Output the [X, Y] coordinate of the center of the cell containing the given text.  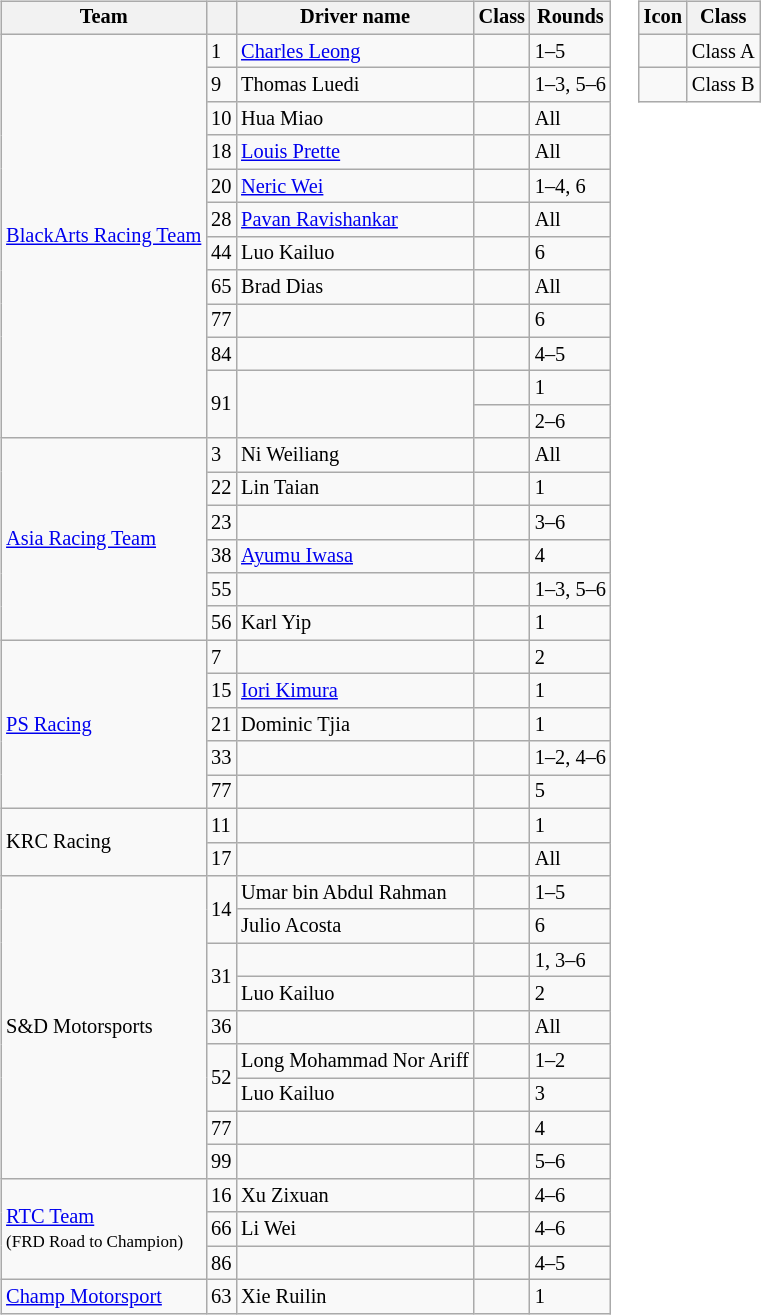
Karl Yip [355, 623]
Asia Racing Team [104, 539]
36 [221, 1027]
RTC Team(FRD Road to Champion) [104, 1230]
56 [221, 623]
22 [221, 489]
5–6 [570, 1162]
84 [221, 354]
55 [221, 590]
31 [221, 976]
15 [221, 691]
11 [221, 825]
1–4, 6 [570, 186]
Iori Kimura [355, 691]
20 [221, 186]
17 [221, 859]
Ayumu Iwasa [355, 556]
Class A [724, 51]
1–2 [570, 1061]
Rounds [570, 18]
18 [221, 152]
52 [221, 1078]
Team [104, 18]
1–2, 4–6 [570, 758]
86 [221, 1263]
21 [221, 724]
1, 3–6 [570, 960]
Driver name [355, 18]
Xu Zixuan [355, 1196]
28 [221, 220]
Hua Miao [355, 119]
65 [221, 287]
Xie Ruilin [355, 1297]
Champ Motorsport [104, 1297]
33 [221, 758]
Neric Wei [355, 186]
Pavan Ravishankar [355, 220]
99 [221, 1162]
66 [221, 1229]
Class B [724, 85]
Umar bin Abdul Rahman [355, 893]
38 [221, 556]
16 [221, 1196]
BlackArts Racing Team [104, 236]
44 [221, 253]
Julio Acosta [355, 926]
5 [570, 792]
Louis Prette [355, 152]
Charles Leong [355, 51]
Lin Taian [355, 489]
Ni Weiliang [355, 455]
14 [221, 910]
S&D Motorsports [104, 1028]
Long Mohammad Nor Ariff [355, 1061]
91 [221, 404]
Li Wei [355, 1229]
Dominic Tjia [355, 724]
2–6 [570, 422]
23 [221, 522]
Icon [663, 18]
PS Racing [104, 724]
3–6 [570, 522]
63 [221, 1297]
Thomas Luedi [355, 85]
KRC Racing [104, 842]
Brad Dias [355, 287]
7 [221, 657]
10 [221, 119]
9 [221, 85]
